Identify which cell holds the provided text, then report its [X, Y] central coordinate. 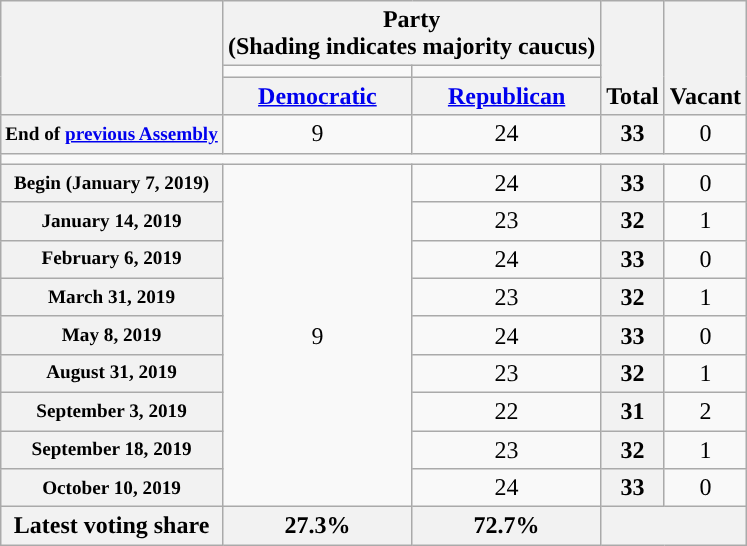
October 10, 2019 [112, 488]
Party (Shading indicates majority caucus) [411, 34]
Democratic [317, 96]
72.7% [506, 526]
31 [633, 411]
Republican [506, 96]
August 31, 2019 [112, 373]
September 18, 2019 [112, 449]
Latest voting share [112, 526]
Begin (January 7, 2019) [112, 183]
End of previous Assembly [112, 134]
Vacant [705, 58]
May 8, 2019 [112, 335]
March 31, 2019 [112, 297]
22 [506, 411]
February 6, 2019 [112, 259]
27.3% [317, 526]
September 3, 2019 [112, 411]
Total [633, 58]
2 [705, 411]
January 14, 2019 [112, 221]
